Capture the cell that displays the provided text and extract its [x, y] central coordinate. 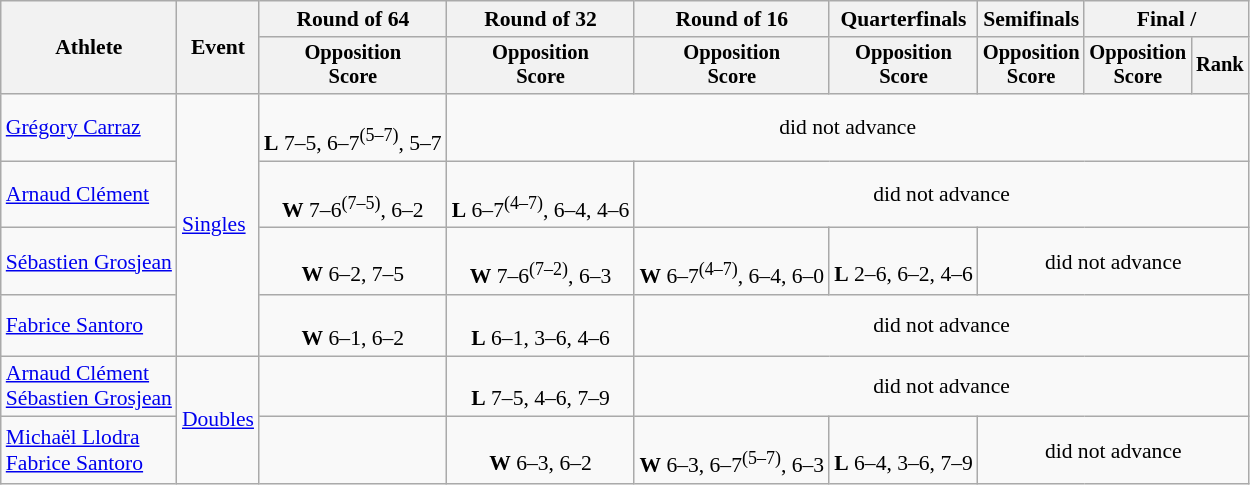
L 6–7(4–7), 6–4, 4–6 [541, 194]
Round of 32 [541, 19]
L 6–1, 3–6, 4–6 [541, 326]
W 6–1, 6–2 [353, 326]
W 6–3, 6–7(5–7), 6–3 [732, 450]
L 7–5, 4–6, 7–9 [541, 386]
Quarterfinals [904, 19]
L 2–6, 6–2, 4–6 [904, 262]
Athlete [89, 48]
Round of 16 [732, 19]
Fabrice Santoro [89, 326]
W 7–6(7–5), 6–2 [353, 194]
W 6–3, 6–2 [541, 450]
Grégory Carraz [89, 128]
Doubles [218, 420]
Michaël LlodraFabrice Santoro [89, 450]
W 6–2, 7–5 [353, 262]
L 7–5, 6–7(5–7), 5–7 [353, 128]
Semifinals [1032, 19]
Arnaud Clément [89, 194]
W 7–6(7–2), 6–3 [541, 262]
Rank [1220, 66]
Event [218, 48]
Final / [1166, 19]
Sébastien Grosjean [89, 262]
W 6–7(4–7), 6–4, 6–0 [732, 262]
Singles [218, 225]
L 6–4, 3–6, 7–9 [904, 450]
Round of 64 [353, 19]
Arnaud ClémentSébastien Grosjean [89, 386]
